Detect which cell encompasses the target text, then output its (X, Y) center coordinate. 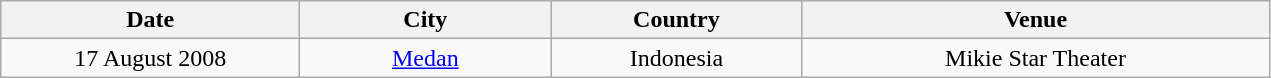
Venue (1036, 20)
City (426, 20)
Country (676, 20)
Medan (426, 58)
17 August 2008 (150, 58)
Indonesia (676, 58)
Date (150, 20)
Mikie Star Theater (1036, 58)
